Pinpoint the cell where the given text exists, returning its (x, y) midpoint coordinate. 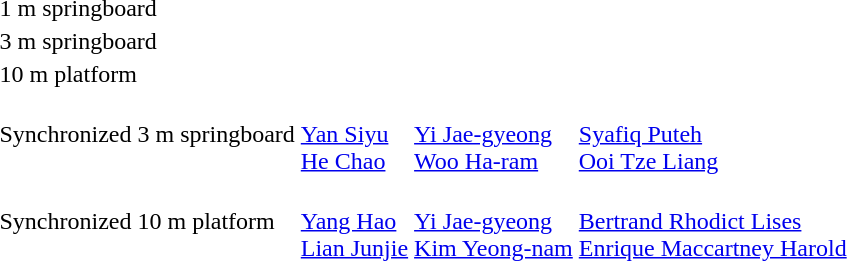
Yan SiyuHe Chao (354, 134)
Yi Jae-gyeongWoo Ha-ram (494, 134)
